Search for the cell housing the specified text and yield its [X, Y] center coordinate. 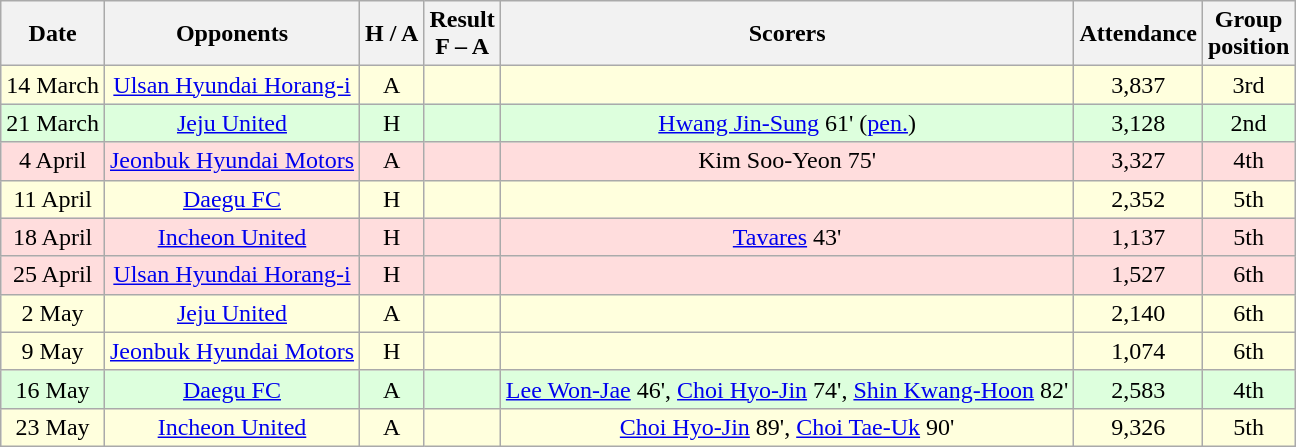
2,352 [1138, 199]
1,137 [1138, 237]
Kim Soo-Yeon 75' [787, 161]
H / A [392, 34]
14 March [53, 85]
2,140 [1138, 313]
9,326 [1138, 427]
9 May [53, 351]
3,837 [1138, 85]
3,128 [1138, 123]
Tavares 43' [787, 237]
25 April [53, 275]
2 May [53, 313]
Opponents [232, 34]
3,327 [1138, 161]
3rd [1248, 85]
Attendance [1138, 34]
2nd [1248, 123]
16 May [53, 389]
Choi Hyo-Jin 89', Choi Tae-Uk 90' [787, 427]
Scorers [787, 34]
Date [53, 34]
Lee Won-Jae 46', Choi Hyo-Jin 74', Shin Kwang-Hoon 82' [787, 389]
11 April [53, 199]
4 April [53, 161]
21 March [53, 123]
23 May [53, 427]
1,074 [1138, 351]
1,527 [1138, 275]
Hwang Jin-Sung 61' (pen.) [787, 123]
2,583 [1138, 389]
ResultF – A [462, 34]
Groupposition [1248, 34]
18 April [53, 237]
